Extract the (x, y) coordinate from the center of the cell holding the provided text.  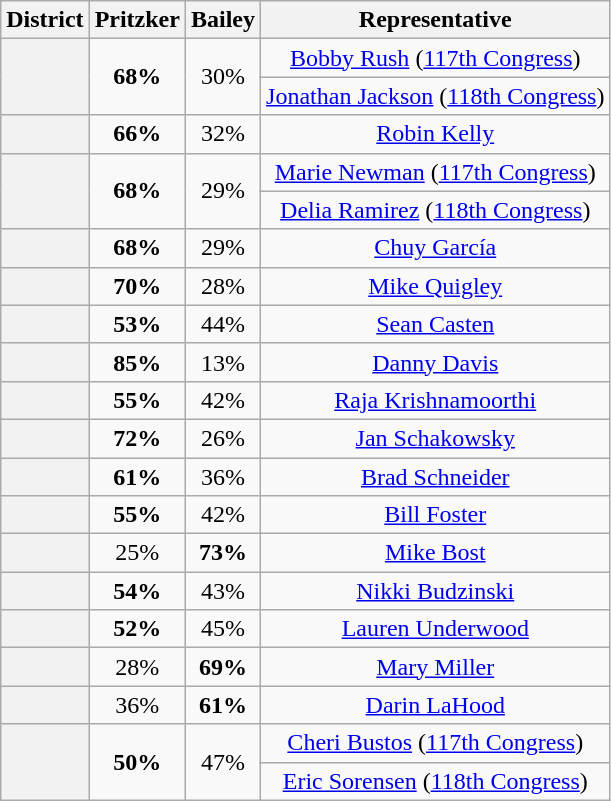
50% (137, 762)
43% (222, 591)
25% (137, 553)
45% (222, 629)
53% (137, 324)
32% (222, 134)
26% (222, 438)
Lauren Underwood (436, 629)
Mary Miller (436, 667)
Representative (436, 20)
Mike Bost (436, 553)
Bill Foster (436, 515)
Marie Newman (117th Congress) (436, 172)
Raja Krishnamoorthi (436, 400)
13% (222, 362)
Delia Ramirez (118th Congress) (436, 210)
Bobby Rush (117th Congress) (436, 58)
Pritzker (137, 20)
44% (222, 324)
Jonathan Jackson (118th Congress) (436, 96)
Chuy García (436, 248)
Danny Davis (436, 362)
85% (137, 362)
Eric Sorensen (118th Congress) (436, 781)
Darin LaHood (436, 705)
66% (137, 134)
54% (137, 591)
73% (222, 553)
Brad Schneider (436, 477)
Nikki Budzinski (436, 591)
Robin Kelly (436, 134)
Bailey (222, 20)
Mike Quigley (436, 286)
72% (137, 438)
52% (137, 629)
Cheri Bustos (117th Congress) (436, 743)
70% (137, 286)
Sean Casten (436, 324)
30% (222, 77)
Jan Schakowsky (436, 438)
69% (222, 667)
47% (222, 762)
District (45, 20)
